Detect which cell encompasses the target text, then output its [x, y] center coordinate. 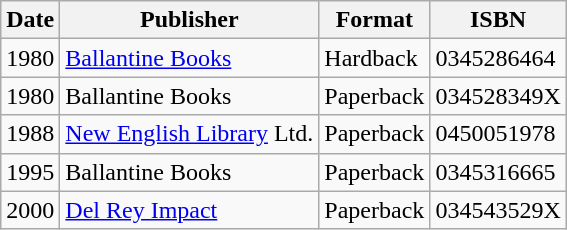
Format [374, 20]
ISBN [498, 20]
0345316665 [498, 172]
Del Rey Impact [190, 210]
0450051978 [498, 134]
Hardback [374, 58]
2000 [30, 210]
0345286464 [498, 58]
034528349X [498, 96]
Publisher [190, 20]
1988 [30, 134]
Date [30, 20]
034543529X [498, 210]
New English Library Ltd. [190, 134]
1995 [30, 172]
